From the cell containing the given text, extract its center point as (X, Y) coordinate. 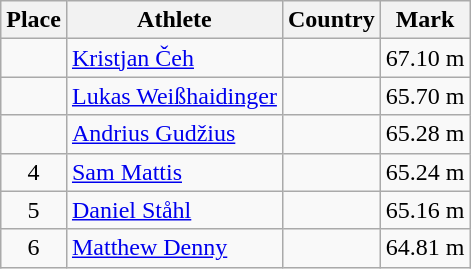
Athlete (174, 20)
4 (34, 172)
Place (34, 20)
65.70 m (425, 96)
Lukas Weißhaidinger (174, 96)
Daniel Ståhl (174, 210)
65.28 m (425, 134)
65.16 m (425, 210)
Mark (425, 20)
Country (331, 20)
Andrius Gudžius (174, 134)
65.24 m (425, 172)
Matthew Denny (174, 248)
64.81 m (425, 248)
6 (34, 248)
Sam Mattis (174, 172)
67.10 m (425, 58)
Kristjan Čeh (174, 58)
5 (34, 210)
